Extract the [X, Y] coordinate from the center of the cell holding the provided text.  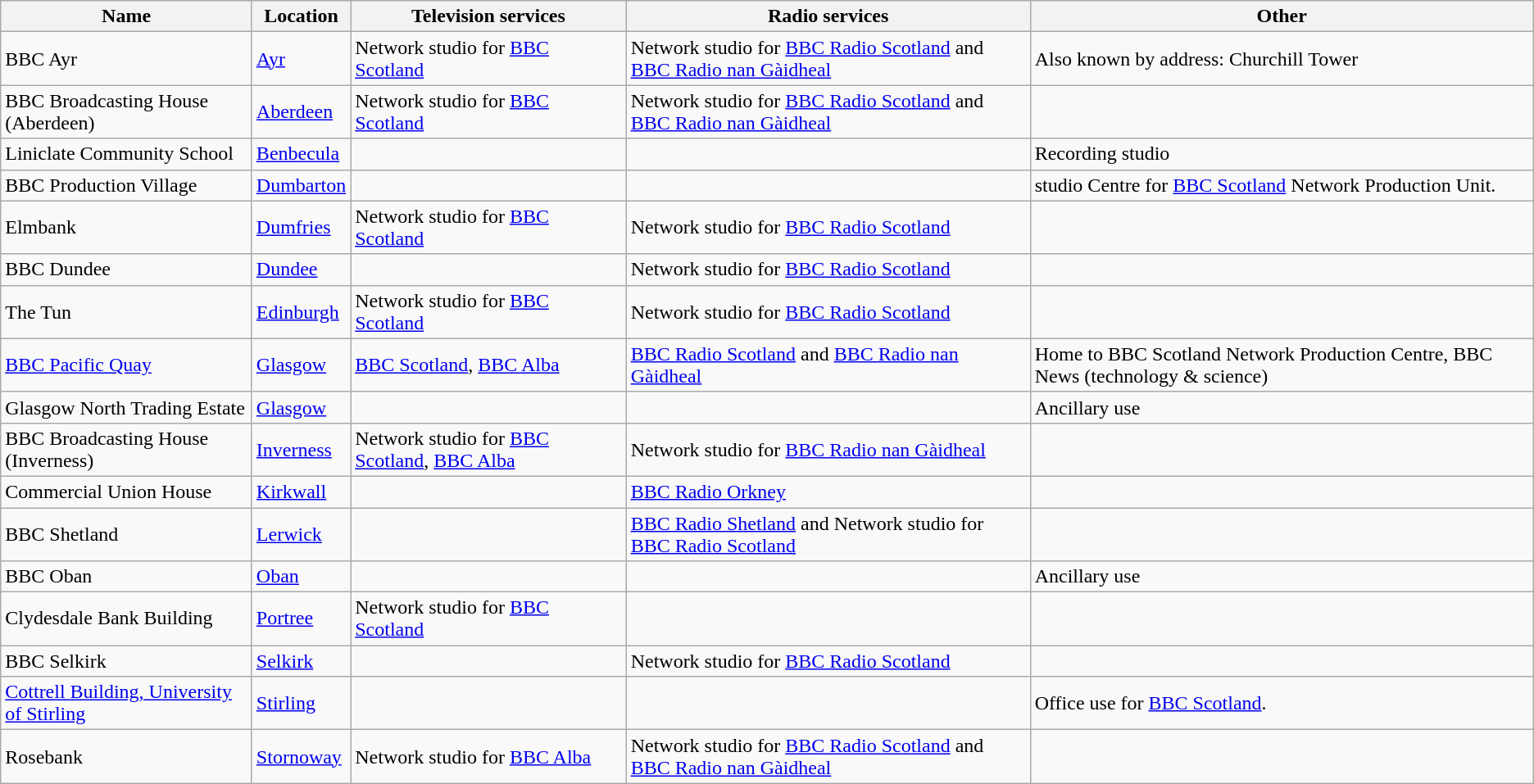
Network studio for BBC Scotland, BBC Alba [488, 449]
BBC Scotland, BBC Alba [488, 365]
Benbecula [301, 154]
Stirling [301, 703]
Liniclate Community School [126, 154]
studio Centre for BBC Scotland Network Production Unit. [1282, 185]
Inverness [301, 449]
BBC Pacific Quay [126, 365]
Other [1282, 16]
Recording studio [1282, 154]
BBC Radio Orkney [828, 492]
BBC Broadcasting House (Inverness) [126, 449]
Name [126, 16]
BBC Production Village [126, 185]
BBC Shetland [126, 534]
BBC Broadcasting House (Aberdeen) [126, 111]
Dumbarton [301, 185]
Dundee [301, 270]
BBC Dundee [126, 270]
BBC Selkirk [126, 661]
Commercial Union House [126, 492]
Elmbank [126, 228]
Network studio for BBC Alba [488, 757]
BBC Ayr [126, 59]
Radio services [828, 16]
Portree [301, 619]
Aberdeen [301, 111]
Also known by address: Churchill Tower [1282, 59]
Rosebank [126, 757]
Location [301, 16]
Cottrell Building, University of Stirling [126, 703]
Oban [301, 577]
Network studio for BBC Radio nan Gàidheal [828, 449]
Lerwick [301, 534]
Office use for BBC Scotland. [1282, 703]
Home to BBC Scotland Network Production Centre, BBC News (technology & science) [1282, 365]
BBC Radio Shetland and Network studio for BBC Radio Scotland [828, 534]
Stornoway [301, 757]
Ayr [301, 59]
Edinburgh [301, 311]
Dumfries [301, 228]
Selkirk [301, 661]
The Tun [126, 311]
Clydesdale Bank Building [126, 619]
Glasgow North Trading Estate [126, 407]
Television services [488, 16]
BBC Radio Scotland and BBC Radio nan Gàidheal [828, 365]
Kirkwall [301, 492]
BBC Oban [126, 577]
